Identify which cell holds the provided text, then report its [X, Y] central coordinate. 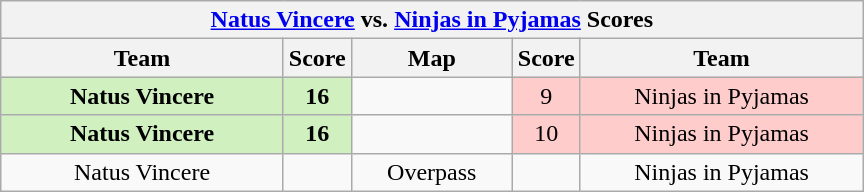
9 [546, 96]
Map [432, 58]
Overpass [432, 172]
Natus Vincere vs. Ninjas in Pyjamas Scores [432, 20]
10 [546, 134]
